From the cell containing the given text, extract its center point as (x, y) coordinate. 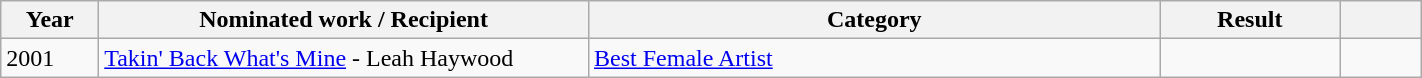
Best Female Artist (874, 58)
Year (50, 20)
Nominated work / Recipient (344, 20)
Category (874, 20)
2001 (50, 58)
Takin' Back What's Mine - Leah Haywood (344, 58)
Result (1250, 20)
